From the cell containing the given text, extract its center point as (X, Y) coordinate. 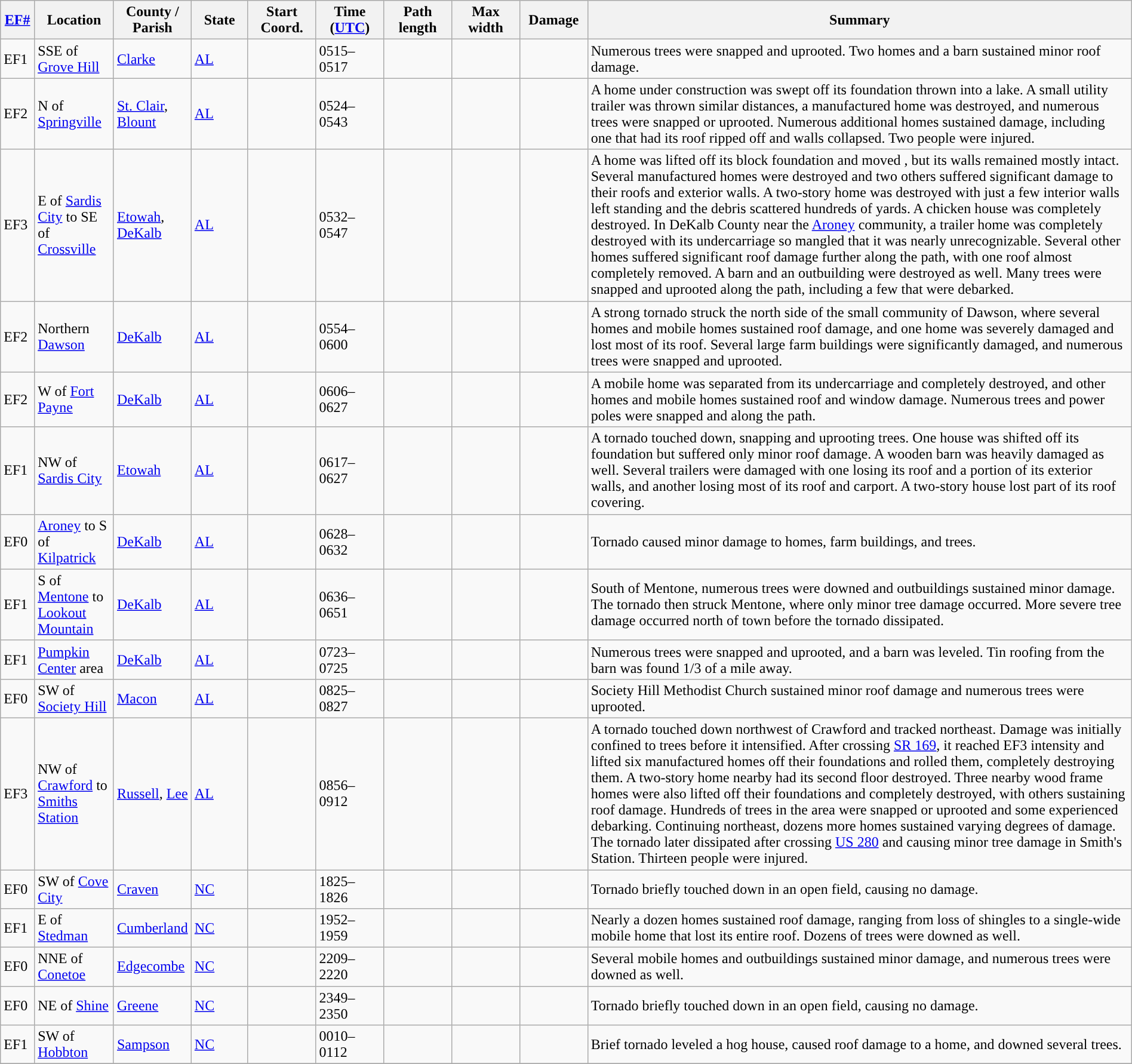
Cumberland (152, 928)
NNE of Conetoe (74, 967)
Russell, Lee (152, 794)
SSE of Grove Hill (74, 59)
W of Fort Payne (74, 399)
SW of Cove City (74, 888)
0628–0632 (350, 542)
Macon (152, 699)
SW of Hobbton (74, 1045)
0532–0547 (350, 225)
N of Springville (74, 113)
Sampson (152, 1045)
0617–0627 (350, 471)
SW of Society Hill (74, 699)
Path length (418, 20)
0606–0627 (350, 399)
0524–0543 (350, 113)
0825–0827 (350, 699)
Time (UTC) (350, 20)
Max width (486, 20)
EF# (18, 20)
1825–1826 (350, 888)
Start Coord. (282, 20)
Etowah, DeKalb (152, 225)
State (220, 20)
NW of Crawford to Smiths Station (74, 794)
0723–0725 (350, 659)
S of Mentone to Lookout Mountain (74, 604)
Clarke (152, 59)
Location (74, 20)
Several mobile homes and outbuildings sustained minor damage, and numerous trees were downed as well. (860, 967)
NW of Sardis City (74, 471)
Tornado caused minor damage to homes, farm buildings, and trees. (860, 542)
Brief tornado leveled a hog house, caused roof damage to a home, and downed several trees. (860, 1045)
E of Sardis City to SE of Crossville (74, 225)
2349–2350 (350, 1005)
St. Clair, Blount (152, 113)
0010–0112 (350, 1045)
County / Parish (152, 20)
0856–0912 (350, 794)
0636–0651 (350, 604)
0515–0517 (350, 59)
Northern Dawson (74, 337)
Numerous trees were snapped and uprooted, and a barn was leveled. Tin roofing from the barn was found 1/3 of a mile away. (860, 659)
Summary (860, 20)
Pumpkin Center area (74, 659)
E of Stedman (74, 928)
0554–0600 (350, 337)
Damage (553, 20)
Greene (152, 1005)
Numerous trees were snapped and uprooted. Two homes and a barn sustained minor roof damage. (860, 59)
Edgecombe (152, 967)
1952–1959 (350, 928)
Society Hill Methodist Church sustained minor roof damage and numerous trees were uprooted. (860, 699)
Craven (152, 888)
NE of Shine (74, 1005)
Aroney to S of Kilpatrick (74, 542)
Etowah (152, 471)
2209–2220 (350, 967)
